Detect which cell encompasses the target text, then output its (X, Y) center coordinate. 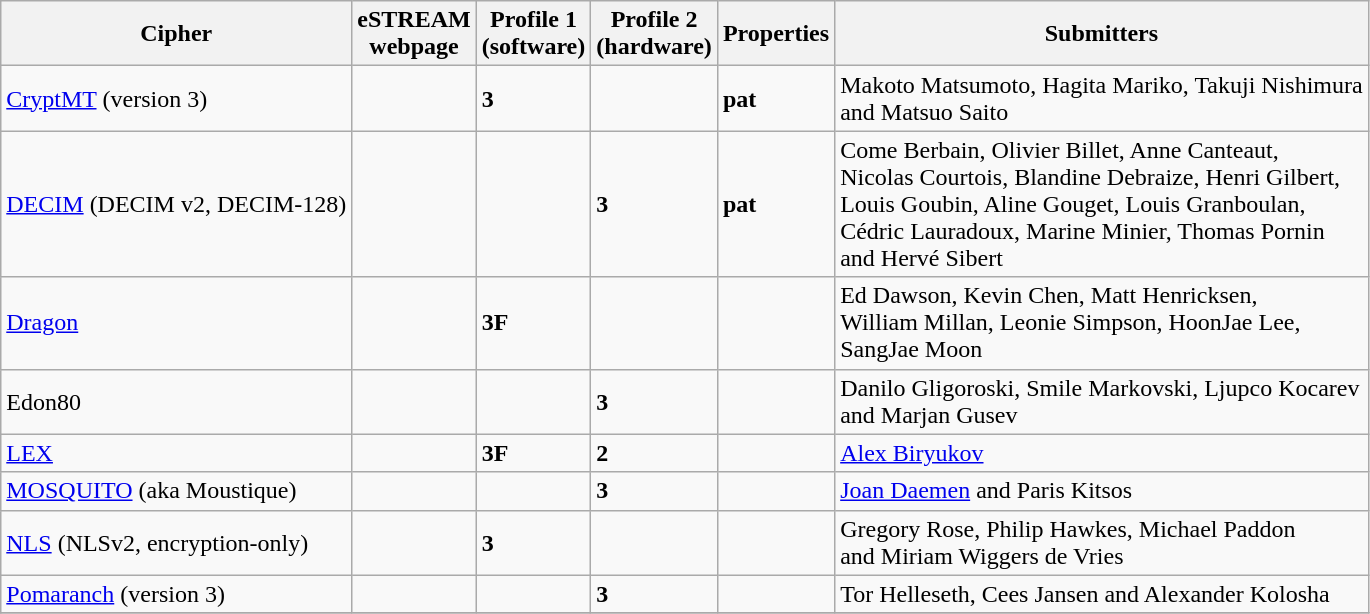
Joan Daemen and Paris Kitsos (1102, 491)
Gregory Rose, Philip Hawkes, Michael Paddon and Miriam Wiggers de Vries (1102, 542)
LEX (176, 453)
Makoto Matsumoto, Hagita Mariko, Takuji Nishimura and Matsuo Saito (1102, 98)
eSTREAMwebpage (414, 34)
Danilo Gligoroski, Smile Markovski, Ljupco Kocarev and Marjan Gusev (1102, 402)
CryptMT (version 3) (176, 98)
DECIM (DECIM v2, DECIM-128) (176, 204)
Profile 2(hardware) (654, 34)
Profile 1(software) (534, 34)
Properties (776, 34)
Submitters (1102, 34)
Ed Dawson, Kevin Chen, Matt Henricksen, William Millan, Leonie Simpson, HoonJae Lee, SangJae Moon (1102, 323)
Dragon (176, 323)
NLS (NLSv2, encryption-only) (176, 542)
2 (654, 453)
Tor Helleseth, Cees Jansen and Alexander Kolosha (1102, 594)
Edon80 (176, 402)
MOSQUITO (aka Moustique) (176, 491)
Cipher (176, 34)
Pomaranch (version 3) (176, 594)
Alex Biryukov (1102, 453)
